Return [x, y] of the center of cell containing provided text 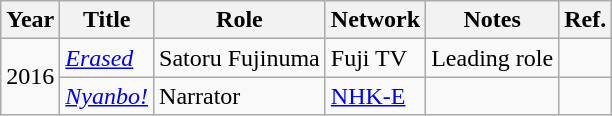
2016 [30, 77]
Satoru Fujinuma [240, 58]
Fuji TV [375, 58]
Erased [107, 58]
Ref. [586, 20]
Title [107, 20]
Notes [492, 20]
Role [240, 20]
Nyanbo! [107, 96]
Narrator [240, 96]
Network [375, 20]
Leading role [492, 58]
NHK-E [375, 96]
Year [30, 20]
